For the text-containing cell, return its midpoint in [X, Y] coordinate format. 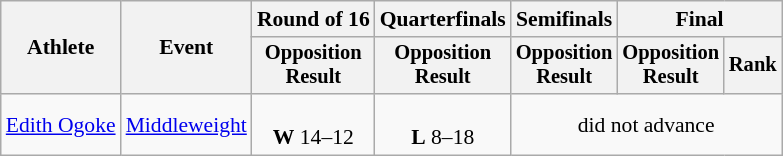
Rank [753, 66]
Round of 16 [314, 19]
L 8–18 [443, 124]
Event [186, 48]
Quarterfinals [443, 19]
Final [699, 19]
W 14–12 [314, 124]
Athlete [61, 48]
Middleweight [186, 124]
Semifinals [564, 19]
Edith Ogoke [61, 124]
did not advance [646, 124]
